Find where the given text appears and provide that cell's center as [x, y] coordinate. 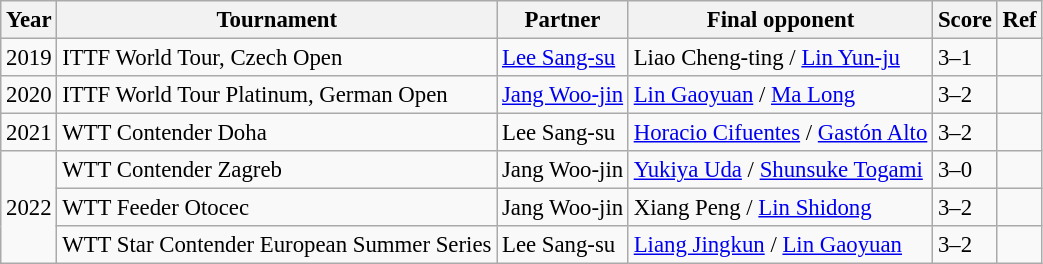
2020 [29, 95]
3–1 [966, 58]
Score [966, 20]
Horacio Cifuentes / Gastón Alto [780, 133]
Lin Gaoyuan / Ma Long [780, 95]
Ref [1020, 20]
Xiang Peng / Lin Shidong [780, 208]
WTT Star Contender European Summer Series [277, 245]
ITTF World Tour, Czech Open [277, 58]
Partner [563, 20]
ITTF World Tour Platinum, German Open [277, 95]
Tournament [277, 20]
WTT Contender Doha [277, 133]
2022 [29, 208]
Liao Cheng-ting / Lin Yun-ju [780, 58]
WTT Contender Zagreb [277, 170]
2019 [29, 58]
Final opponent [780, 20]
2021 [29, 133]
3–0 [966, 170]
Year [29, 20]
Yukiya Uda / Shunsuke Togami [780, 170]
WTT Feeder Otocec [277, 208]
Liang Jingkun / Lin Gaoyuan [780, 245]
